Pinpoint the cell where the given text exists, returning its (x, y) midpoint coordinate. 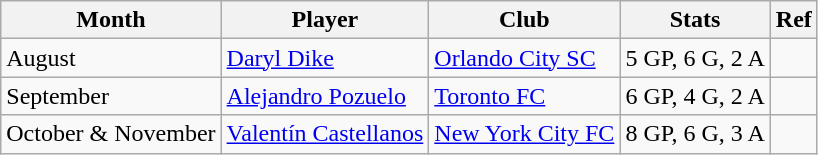
Ref (794, 20)
Orlando City SC (524, 58)
New York City FC (524, 134)
Stats (695, 20)
6 GP, 4 G, 2 A (695, 96)
August (111, 58)
Daryl Dike (325, 58)
Player (325, 20)
October & November (111, 134)
5 GP, 6 G, 2 A (695, 58)
Month (111, 20)
Toronto FC (524, 96)
September (111, 96)
Alejandro Pozuelo (325, 96)
Valentín Castellanos (325, 134)
Club (524, 20)
8 GP, 6 G, 3 A (695, 134)
